Provide the (x, y) coordinate of the cell's center where the given text is located.  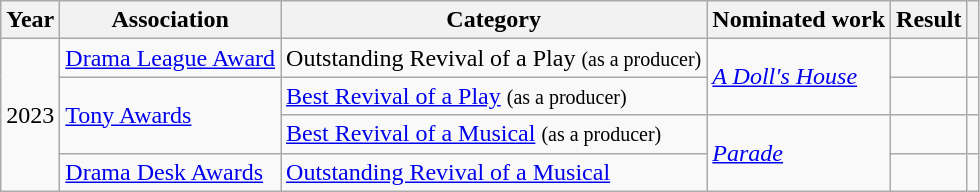
Best Revival of a Play (as a producer) (494, 96)
Parade (799, 153)
Nominated work (799, 20)
Outstanding Revival of a Musical (494, 172)
A Doll's House (799, 77)
Result (929, 20)
Tony Awards (170, 115)
Association (170, 20)
Outstanding Revival of a Play (as a producer) (494, 58)
Category (494, 20)
Drama League Award (170, 58)
2023 (30, 115)
Year (30, 20)
Best Revival of a Musical (as a producer) (494, 134)
Drama Desk Awards (170, 172)
